Search for the cell housing the specified text and yield its [X, Y] center coordinate. 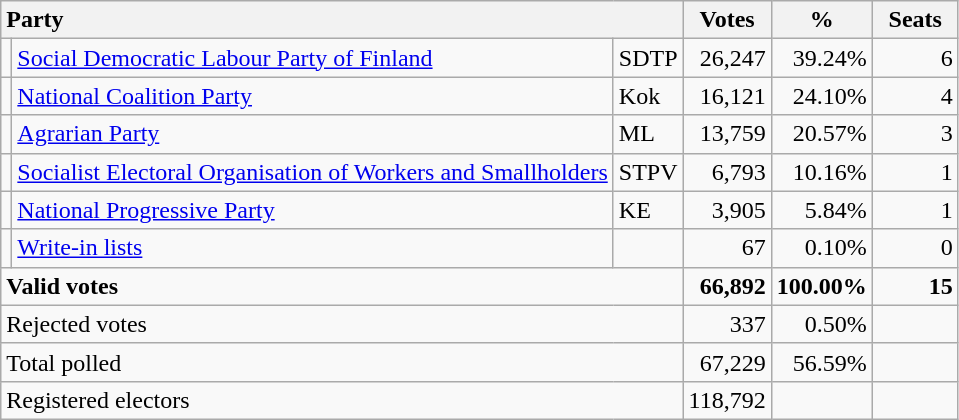
5.84% [822, 210]
4 [915, 96]
SDTP [648, 58]
20.57% [822, 134]
13,759 [727, 134]
Seats [915, 20]
56.59% [822, 362]
Agrarian Party [312, 134]
67 [727, 248]
39.24% [822, 58]
Total polled [342, 362]
STPV [648, 172]
0 [915, 248]
10.16% [822, 172]
100.00% [822, 286]
16,121 [727, 96]
Rejected votes [342, 324]
0.10% [822, 248]
67,229 [727, 362]
Kok [648, 96]
3 [915, 134]
118,792 [727, 400]
Write-in lists [312, 248]
ML [648, 134]
66,892 [727, 286]
24.10% [822, 96]
3,905 [727, 210]
Socialist Electoral Organisation of Workers and Smallholders [312, 172]
Social Democratic Labour Party of Finland [312, 58]
National Progressive Party [312, 210]
6 [915, 58]
KE [648, 210]
Valid votes [342, 286]
Party [342, 20]
0.50% [822, 324]
6,793 [727, 172]
15 [915, 286]
Votes [727, 20]
26,247 [727, 58]
337 [727, 324]
National Coalition Party [312, 96]
Registered electors [342, 400]
% [822, 20]
